Detect which cell encompasses the target text, then output its (x, y) center coordinate. 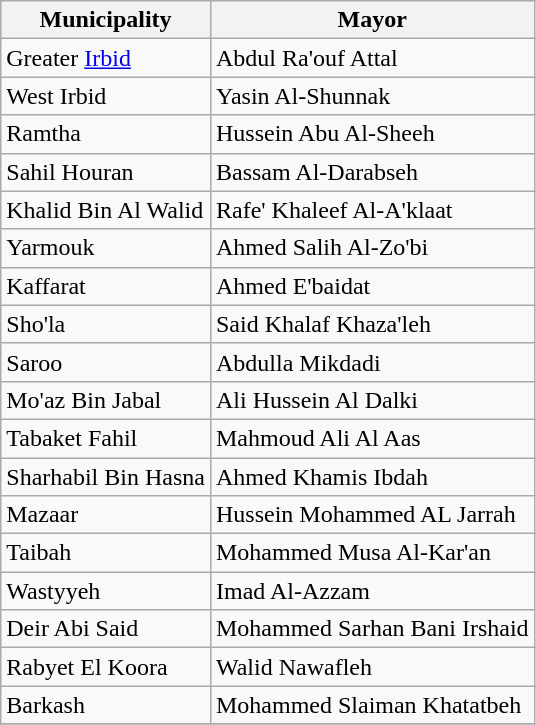
Kaffarat (106, 286)
Rabyet El Koora (106, 667)
Sahil Houran (106, 172)
Taibah (106, 553)
Hussein Abu Al-Sheeh (372, 134)
Mo'az Bin Jabal (106, 400)
Ahmed Salih Al-Zo'bi (372, 248)
Mohammed Slaiman Khatatbeh (372, 705)
Saroo (106, 362)
Yasin Al-Shunnak (372, 96)
Ahmed E'baidat (372, 286)
Mazaar (106, 515)
Barkash (106, 705)
Sho'la (106, 324)
Abdul Ra'ouf Attal (372, 58)
Imad Al-Azzam (372, 591)
Mohammed Musa Al-Kar'an (372, 553)
Abdulla Mikdadi (372, 362)
Municipality (106, 20)
Bassam Al-Darabseh (372, 172)
Mohammed Sarhan Bani Irshaid (372, 629)
Tabaket Fahil (106, 438)
Yarmouk (106, 248)
Greater Irbid (106, 58)
Ramtha (106, 134)
Mayor (372, 20)
West Irbid (106, 96)
Ali Hussein Al Dalki (372, 400)
Deir Abi Said (106, 629)
Mahmoud Ali Al Aas (372, 438)
Said Khalaf Khaza'leh (372, 324)
Walid Nawafleh (372, 667)
Sharhabil Bin Hasna (106, 477)
Khalid Bin Al Walid (106, 210)
Hussein Mohammed AL Jarrah (372, 515)
Rafe' Khaleef Al-A'klaat (372, 210)
Ahmed Khamis Ibdah (372, 477)
Wastyyeh (106, 591)
